Locate the cell with the specified text and output its (X, Y) center coordinate. 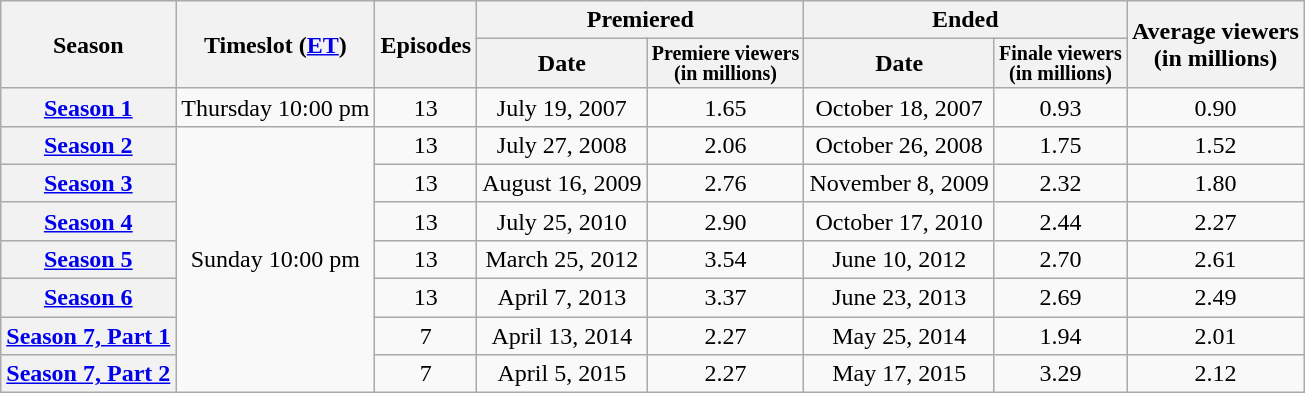
Season 5 (88, 260)
October 17, 2010 (899, 221)
July 25, 2010 (562, 221)
3.54 (726, 260)
November 8, 2009 (899, 183)
Season 3 (88, 183)
1.94 (1060, 336)
2.70 (1060, 260)
1.80 (1216, 183)
Season 7, Part 2 (88, 374)
2.69 (1060, 298)
2.06 (726, 145)
Premiered (640, 20)
April 13, 2014 (562, 336)
1.75 (1060, 145)
June 23, 2013 (899, 298)
Sunday 10:00 pm (276, 259)
Ended (966, 20)
2.12 (1216, 374)
2.61 (1216, 260)
2.49 (1216, 298)
Season 7, Part 1 (88, 336)
May 25, 2014 (899, 336)
Timeslot (ET) (276, 45)
2.44 (1060, 221)
Season 1 (88, 107)
March 25, 2012 (562, 260)
May 17, 2015 (899, 374)
Premiere viewers(in millions) (726, 64)
Average viewers(in millions) (1216, 45)
2.01 (1216, 336)
Season 6 (88, 298)
Thursday 10:00 pm (276, 107)
April 5, 2015 (562, 374)
1.52 (1216, 145)
October 18, 2007 (899, 107)
Episodes (426, 45)
June 10, 2012 (899, 260)
Finale viewers(in millions) (1060, 64)
Season (88, 45)
October 26, 2008 (899, 145)
1.65 (726, 107)
2.76 (726, 183)
April 7, 2013 (562, 298)
0.90 (1216, 107)
3.37 (726, 298)
2.32 (1060, 183)
Season 4 (88, 221)
2.90 (726, 221)
Season 2 (88, 145)
July 19, 2007 (562, 107)
August 16, 2009 (562, 183)
July 27, 2008 (562, 145)
0.93 (1060, 107)
3.29 (1060, 374)
